Scan for the cell matching the given text and deliver its (X, Y) coordinate at center. 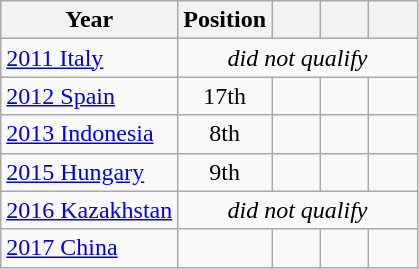
2011 Italy (90, 58)
9th (225, 172)
17th (225, 96)
Position (225, 20)
Year (90, 20)
2015 Hungary (90, 172)
2016 Kazakhstan (90, 210)
2013 Indonesia (90, 134)
2012 Spain (90, 96)
8th (225, 134)
2017 China (90, 248)
